Extract the [X, Y] coordinate from the center of the cell holding the provided text.  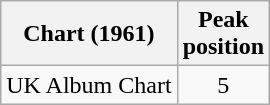
5 [223, 85]
Peakposition [223, 34]
UK Album Chart [89, 85]
Chart (1961) [89, 34]
